Scan for the cell matching the given text and deliver its (X, Y) coordinate at center. 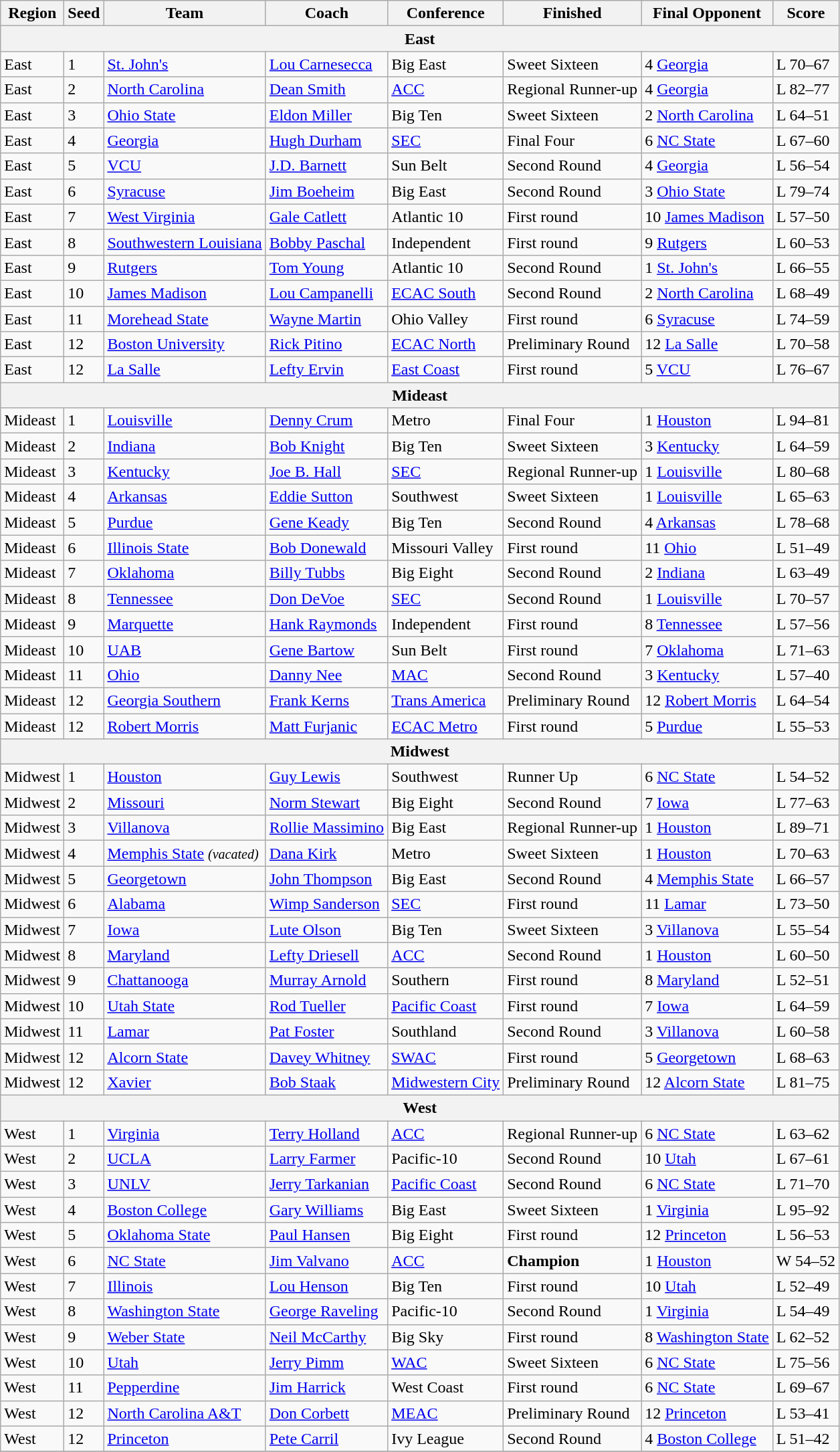
L 54–49 (805, 1312)
Boston College (185, 1210)
La Salle (185, 370)
L 52–51 (805, 980)
ECAC South (445, 293)
L 51–42 (805, 1439)
L 63–62 (805, 1134)
ECAC Metro (445, 726)
1 St. John's (708, 268)
L 60–58 (805, 1031)
11 Lamar (708, 904)
Pete Carril (326, 1439)
L 53–41 (805, 1413)
Dana Kirk (326, 853)
Eldon Miller (326, 115)
Illinois State (185, 548)
Houston (185, 777)
W 54–52 (805, 1261)
L 56–53 (805, 1235)
L 71–63 (805, 649)
James Madison (185, 293)
L 54–52 (805, 777)
L 74–59 (805, 319)
6 Syracuse (708, 319)
L 79–74 (805, 191)
L 63–49 (805, 573)
12 La Salle (708, 344)
Syracuse (185, 191)
Illinois (185, 1286)
Boston University (185, 344)
SWAC (445, 1057)
Wayne Martin (326, 319)
Conference (445, 13)
Lou Carnesecca (326, 64)
Rollie Massimino (326, 828)
Guy Lewis (326, 777)
L 62–52 (805, 1337)
Gene Keady (326, 522)
L 52–49 (805, 1286)
Terry Holland (326, 1134)
J.D. Barnett (326, 166)
L 95–92 (805, 1210)
L 64–54 (805, 700)
5 Purdue (708, 726)
Tennessee (185, 599)
George Raveling (326, 1312)
L 57–50 (805, 217)
East Coast (445, 370)
L 71–70 (805, 1184)
MAC (445, 675)
Jim Harrick (326, 1388)
UCLA (185, 1159)
ECAC North (445, 344)
Maryland (185, 955)
Gale Catlett (326, 217)
Lou Henson (326, 1286)
Midwestern City (445, 1082)
UAB (185, 649)
L 68–49 (805, 293)
L 73–50 (805, 904)
4 Arkansas (708, 522)
L 80–68 (805, 472)
Seed (84, 13)
Paul Hansen (326, 1235)
L 70–58 (805, 344)
Washington State (185, 1312)
L 57–40 (805, 675)
Southwestern Louisiana (185, 242)
Utah State (185, 1006)
L 75–56 (805, 1362)
L 66–55 (805, 268)
Big Sky (445, 1337)
Frank Kerns (326, 700)
L 64–51 (805, 115)
Bobby Paschal (326, 242)
5 Georgetown (708, 1057)
Tom Young (326, 268)
9 Rutgers (708, 242)
2 Indiana (708, 573)
Purdue (185, 522)
L 81–75 (805, 1082)
Jim Boeheim (326, 191)
Arkansas (185, 497)
L 56–54 (805, 166)
Pat Foster (326, 1031)
Ohio (185, 675)
Southern (445, 980)
North Carolina (185, 90)
L 67–60 (805, 140)
Virginia (185, 1134)
Alcorn State (185, 1057)
L 67–61 (805, 1159)
Weber State (185, 1337)
Oklahoma (185, 573)
Georgetown (185, 879)
L 70–67 (805, 64)
West Coast (445, 1388)
L 66–57 (805, 879)
Dean Smith (326, 90)
NC State (185, 1261)
L 55–53 (805, 726)
L 82–77 (805, 90)
Don Corbett (326, 1413)
Score (805, 13)
Ohio Valley (445, 319)
L 51–49 (805, 548)
L 65–63 (805, 497)
Oklahoma State (185, 1235)
L 94–81 (805, 421)
8 Maryland (708, 980)
L 57–56 (805, 624)
Don DeVoe (326, 599)
8 Tennessee (708, 624)
Bob Staak (326, 1082)
Villanova (185, 828)
John Thompson (326, 879)
Danny Nee (326, 675)
4 Memphis State (708, 879)
Murray Arnold (326, 980)
Chattanooga (185, 980)
Kentucky (185, 472)
5 VCU (708, 370)
Gary Williams (326, 1210)
L 55–54 (805, 930)
Morehead State (185, 319)
WAC (445, 1362)
Billy Tubbs (326, 573)
Trans America (445, 700)
Finished (572, 13)
L 76–67 (805, 370)
Georgia (185, 140)
Coach (326, 13)
L 70–63 (805, 853)
Norm Stewart (326, 803)
L 60–50 (805, 955)
Team (185, 13)
L 70–57 (805, 599)
L 68–63 (805, 1057)
Missouri Valley (445, 548)
North Carolina A&T (185, 1413)
Rutgers (185, 268)
Xavier (185, 1082)
Alabama (185, 904)
Lute Olson (326, 930)
12 Robert Morris (708, 700)
Matt Furjanic (326, 726)
Champion (572, 1261)
L 69–67 (805, 1388)
Final Opponent (708, 13)
Bob Donewald (326, 548)
Indiana (185, 446)
Marquette (185, 624)
Gene Bartow (326, 649)
Louisville (185, 421)
MEAC (445, 1413)
Lou Campanelli (326, 293)
11 Ohio (708, 548)
12 Alcorn State (708, 1082)
L 77–63 (805, 803)
Lefty Ervin (326, 370)
Wimp Sanderson (326, 904)
Davey Whitney (326, 1057)
Ivy League (445, 1439)
Ohio State (185, 115)
10 James Madison (708, 217)
Rick Pitino (326, 344)
Runner Up (572, 777)
L 78–68 (805, 522)
Georgia Southern (185, 700)
Memphis State (vacated) (185, 853)
Lamar (185, 1031)
Iowa (185, 930)
Hank Raymonds (326, 624)
L 89–71 (805, 828)
3 Ohio State (708, 191)
Utah (185, 1362)
Bob Knight (326, 446)
7 Oklahoma (708, 649)
Region (32, 13)
St. John's (185, 64)
Jerry Tarkanian (326, 1184)
Southland (445, 1031)
Larry Farmer (326, 1159)
West Virginia (185, 217)
Lefty Driesell (326, 955)
4 Boston College (708, 1439)
VCU (185, 166)
Rod Tueller (326, 1006)
Hugh Durham (326, 140)
Denny Crum (326, 421)
Jerry Pimm (326, 1362)
Pepperdine (185, 1388)
Neil McCarthy (326, 1337)
Jim Valvano (326, 1261)
8 Washington State (708, 1337)
Princeton (185, 1439)
UNLV (185, 1184)
Eddie Sutton (326, 497)
L 60–53 (805, 242)
Robert Morris (185, 726)
Missouri (185, 803)
Joe B. Hall (326, 472)
